Locate the cell with the specified text and output its (X, Y) center coordinate. 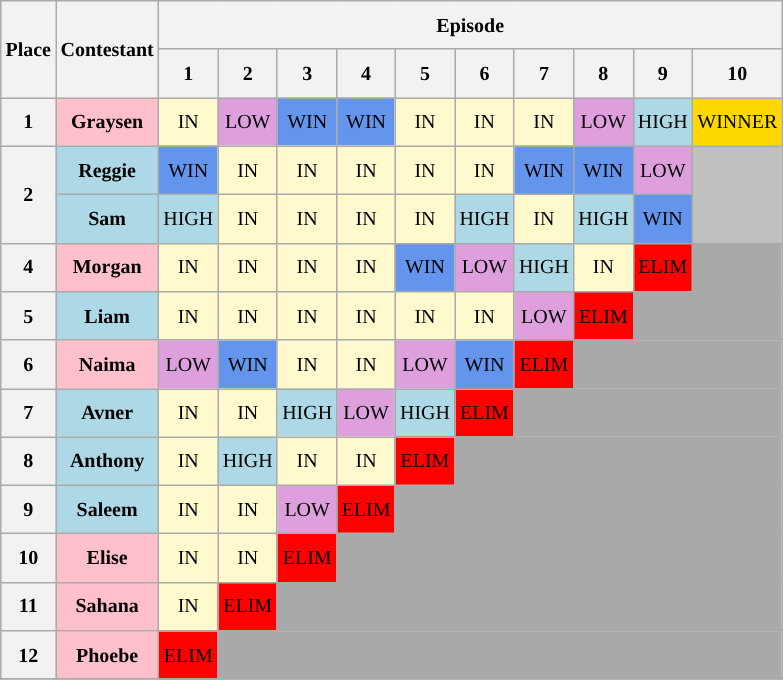
Sam (108, 219)
Elise (108, 558)
12 (28, 655)
WINNER (738, 122)
Phoebe (108, 655)
Place (28, 50)
Naima (108, 364)
Graysen (108, 122)
Morgan (108, 267)
Contestant (108, 50)
3 (306, 74)
Episode (470, 25)
Saleem (108, 510)
11 (28, 607)
Avner (108, 413)
Anthony (108, 461)
Sahana (108, 607)
Liam (108, 316)
Reggie (108, 170)
